Output the (x, y) coordinate of the center of the cell containing the given text.  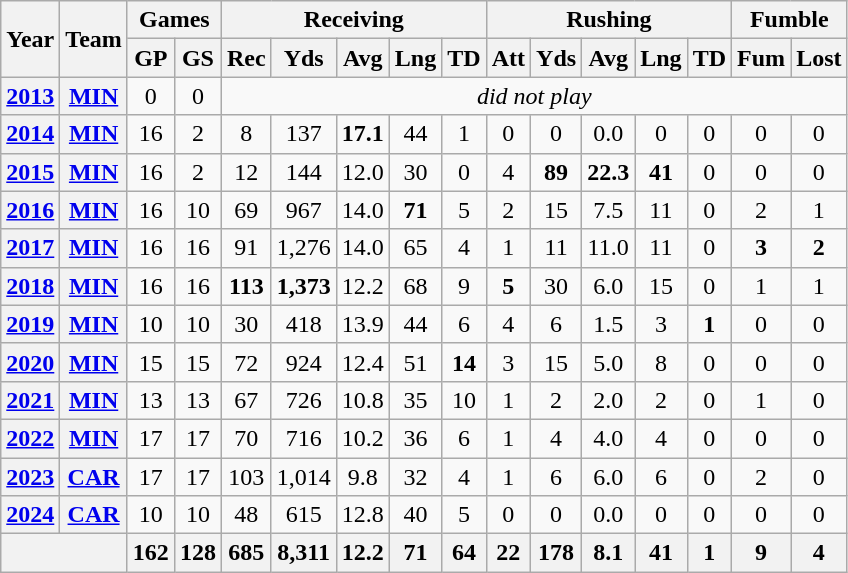
2.0 (608, 400)
2017 (30, 248)
2018 (30, 286)
Att (508, 58)
103 (246, 477)
89 (556, 172)
10.2 (362, 438)
144 (304, 172)
12.0 (362, 172)
924 (304, 362)
1,373 (304, 286)
128 (198, 553)
13.9 (362, 324)
68 (415, 286)
22 (508, 553)
22.3 (608, 172)
8.1 (608, 553)
36 (415, 438)
9.8 (362, 477)
14 (464, 362)
2020 (30, 362)
40 (415, 515)
Fum (762, 58)
Rec (246, 58)
Receiving (354, 20)
17.1 (362, 134)
2022 (30, 438)
70 (246, 438)
1.5 (608, 324)
8,311 (304, 553)
2015 (30, 172)
418 (304, 324)
716 (304, 438)
Games (174, 20)
2013 (30, 96)
12 (246, 172)
178 (556, 553)
4.0 (608, 438)
1,276 (304, 248)
5.0 (608, 362)
162 (150, 553)
2019 (30, 324)
GS (198, 58)
48 (246, 515)
1,014 (304, 477)
72 (246, 362)
615 (304, 515)
12.4 (362, 362)
2014 (30, 134)
35 (415, 400)
69 (246, 210)
Rushing (608, 20)
137 (304, 134)
Lost (819, 58)
67 (246, 400)
2021 (30, 400)
726 (304, 400)
64 (464, 553)
967 (304, 210)
113 (246, 286)
2016 (30, 210)
91 (246, 248)
2024 (30, 515)
2023 (30, 477)
7.5 (608, 210)
32 (415, 477)
12.8 (362, 515)
685 (246, 553)
Fumble (790, 20)
Team (94, 39)
11.0 (608, 248)
65 (415, 248)
did not play (534, 96)
Year (30, 39)
51 (415, 362)
10.8 (362, 400)
GP (150, 58)
